Return the (x, y) coordinate for the center point of the cell that contains the specified text.  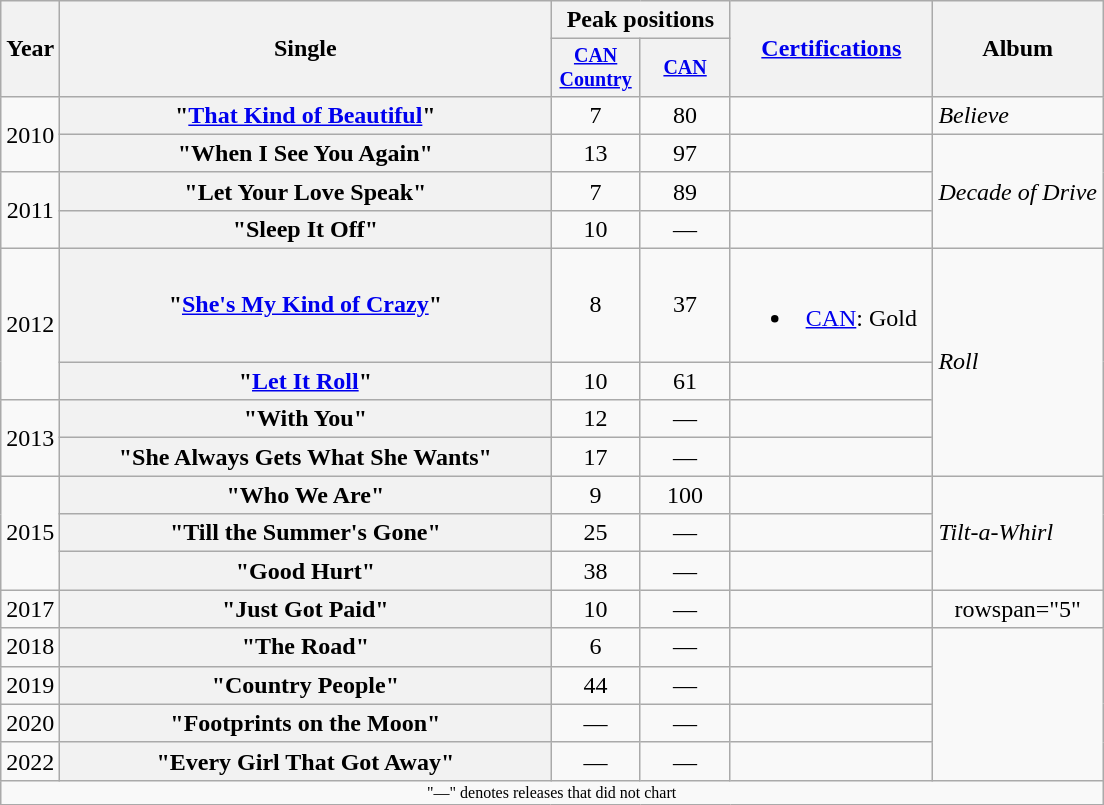
2015 (30, 533)
9 (596, 495)
37 (684, 306)
Decade of Drive (1018, 191)
"The Road" (306, 647)
2012 (30, 324)
2017 (30, 609)
CAN Country (596, 68)
44 (596, 685)
"Country People" (306, 685)
CAN: Gold (832, 306)
"She's My Kind of Crazy" (306, 306)
38 (596, 571)
"She Always Gets What She Wants" (306, 457)
97 (684, 153)
80 (684, 115)
"—" denotes releases that did not chart (552, 792)
100 (684, 495)
Year (30, 49)
17 (596, 457)
Single (306, 49)
2013 (30, 438)
"With You" (306, 419)
8 (596, 306)
"Let It Roll" (306, 381)
2022 (30, 761)
2010 (30, 134)
Album (1018, 49)
CAN (684, 68)
Roll (1018, 362)
61 (684, 381)
2011 (30, 210)
12 (596, 419)
"Till the Summer's Gone" (306, 533)
"Footprints on the Moon" (306, 723)
"Let Your Love Speak" (306, 191)
Certifications (832, 49)
"When I See You Again" (306, 153)
25 (596, 533)
6 (596, 647)
"That Kind of Beautiful" (306, 115)
"Just Got Paid" (306, 609)
rowspan="5" (1018, 609)
Tilt-a-Whirl (1018, 533)
2019 (30, 685)
Peak positions (640, 20)
13 (596, 153)
2018 (30, 647)
"Every Girl That Got Away" (306, 761)
89 (684, 191)
2020 (30, 723)
"Who We Are" (306, 495)
Believe (1018, 115)
"Sleep It Off" (306, 229)
"Good Hurt" (306, 571)
